Capture the cell that displays the provided text and extract its (x, y) central coordinate. 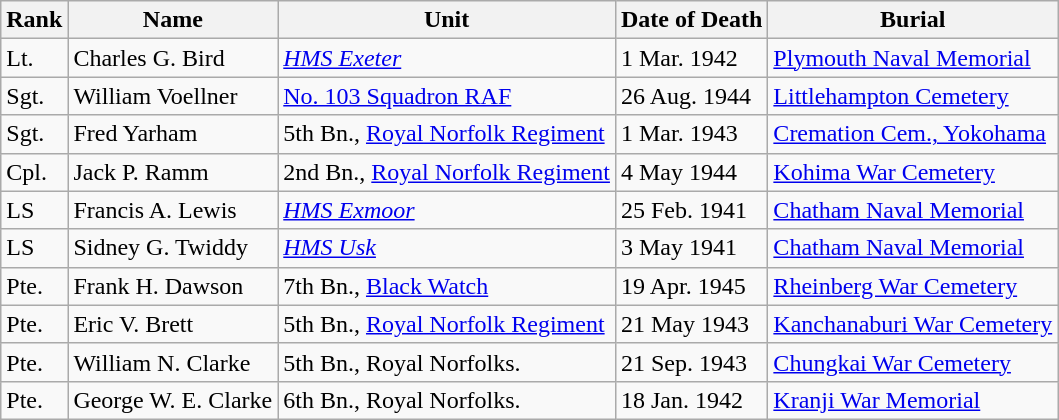
Fred Yarham (173, 134)
HMS Usk (447, 248)
Rank (34, 20)
19 Apr. 1945 (691, 286)
4 May 1944 (691, 172)
No. 103 Squadron RAF (447, 96)
Cremation Cem., Yokohama (913, 134)
Charles G. Bird (173, 58)
Plymouth Naval Memorial (913, 58)
Littlehampton Cemetery (913, 96)
Frank H. Dawson (173, 286)
Eric V. Brett (173, 324)
5th Bn., Royal Norfolks. (447, 362)
Date of Death (691, 20)
HMS Exmoor (447, 210)
Sidney G. Twiddy (173, 248)
Rheinberg War Cemetery (913, 286)
18 Jan. 1942 (691, 400)
George W. E. Clarke (173, 400)
Chungkai War Cemetery (913, 362)
25 Feb. 1941 (691, 210)
HMS Exeter (447, 58)
Francis A. Lewis (173, 210)
Name (173, 20)
7th Bn., Black Watch (447, 286)
Unit (447, 20)
Cpl. (34, 172)
21 Sep. 1943 (691, 362)
Kanchanaburi War Cemetery (913, 324)
Lt. (34, 58)
1 Mar. 1943 (691, 134)
William N. Clarke (173, 362)
3 May 1941 (691, 248)
6th Bn., Royal Norfolks. (447, 400)
William Voellner (173, 96)
2nd Bn., Royal Norfolk Regiment (447, 172)
Burial (913, 20)
Kohima War Cemetery (913, 172)
Jack P. Ramm (173, 172)
21 May 1943 (691, 324)
Kranji War Memorial (913, 400)
26 Aug. 1944 (691, 96)
1 Mar. 1942 (691, 58)
